Output the (X, Y) coordinate of the center of the cell containing the given text.  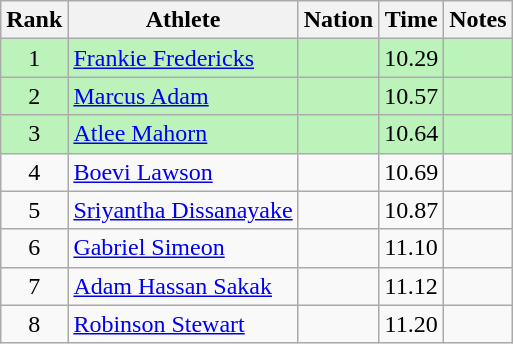
Robinson Stewart (183, 324)
Rank (34, 20)
Sriyantha Dissanayake (183, 210)
Time (412, 20)
7 (34, 286)
10.69 (412, 172)
Adam Hassan Sakak (183, 286)
10.29 (412, 58)
2 (34, 96)
3 (34, 134)
11.10 (412, 248)
Marcus Adam (183, 96)
Athlete (183, 20)
Boevi Lawson (183, 172)
1 (34, 58)
Atlee Mahorn (183, 134)
Notes (478, 20)
10.57 (412, 96)
11.20 (412, 324)
Gabriel Simeon (183, 248)
10.87 (412, 210)
8 (34, 324)
5 (34, 210)
10.64 (412, 134)
4 (34, 172)
Nation (338, 20)
Frankie Fredericks (183, 58)
6 (34, 248)
11.12 (412, 286)
